Detect which cell encompasses the target text, then output its (x, y) center coordinate. 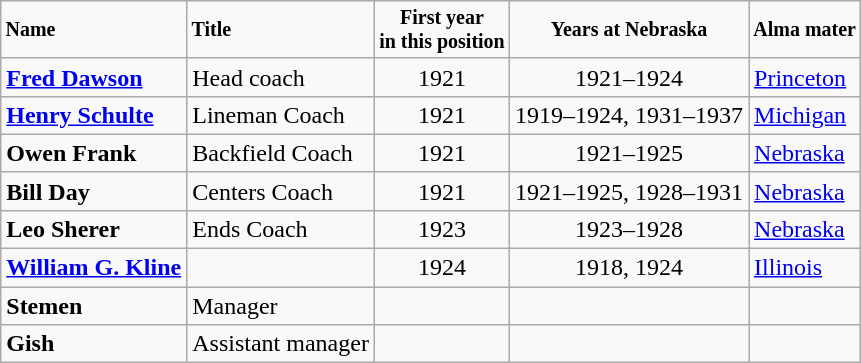
1921–1925 (628, 153)
1919–1924, 1931–1937 (628, 115)
Michigan (805, 115)
Name (94, 30)
Illinois (805, 268)
Centers Coach (281, 191)
Stemen (94, 306)
1923 (442, 229)
Gish (94, 344)
1923–1928 (628, 229)
Princeton (805, 77)
Manager (281, 306)
Fred Dawson (94, 77)
Backfield Coach (281, 153)
Alma mater (805, 30)
Head coach (281, 77)
1921–1925, 1928–1931 (628, 191)
Title (281, 30)
1921–1924 (628, 77)
Leo Sherer (94, 229)
Years at Nebraska (628, 30)
Ends Coach (281, 229)
1918, 1924 (628, 268)
Lineman Coach (281, 115)
William G. Kline (94, 268)
Henry Schulte (94, 115)
Bill Day (94, 191)
First yearin this position (442, 30)
Assistant manager (281, 344)
Owen Frank (94, 153)
1924 (442, 268)
